Output the [x, y] coordinate of the center of the cell containing the given text.  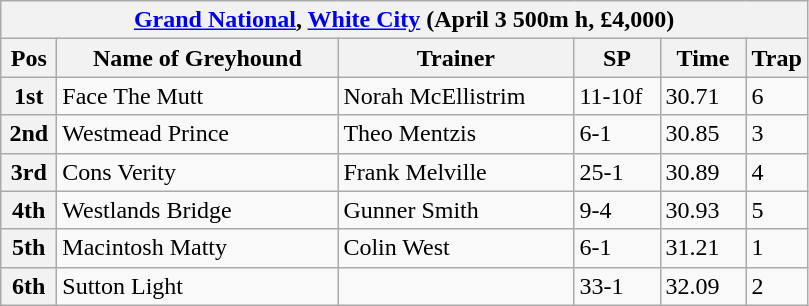
5th [29, 248]
4th [29, 210]
6 [776, 96]
1 [776, 248]
5 [776, 210]
2 [776, 286]
Theo Mentzis [456, 134]
9-4 [617, 210]
SP [617, 58]
Westlands Bridge [198, 210]
Macintosh Matty [198, 248]
31.21 [703, 248]
1st [29, 96]
4 [776, 172]
Sutton Light [198, 286]
Westmead Prince [198, 134]
6th [29, 286]
Name of Greyhound [198, 58]
32.09 [703, 286]
11-10f [617, 96]
Time [703, 58]
25-1 [617, 172]
Trainer [456, 58]
Norah McEllistrim [456, 96]
Grand National, White City (April 3 500m h, £4,000) [404, 20]
3rd [29, 172]
Frank Melville [456, 172]
30.85 [703, 134]
Face The Mutt [198, 96]
30.71 [703, 96]
Cons Verity [198, 172]
Pos [29, 58]
Colin West [456, 248]
30.89 [703, 172]
Trap [776, 58]
Gunner Smith [456, 210]
3 [776, 134]
2nd [29, 134]
33-1 [617, 286]
30.93 [703, 210]
